For the text-containing cell, return its midpoint in [X, Y] coordinate format. 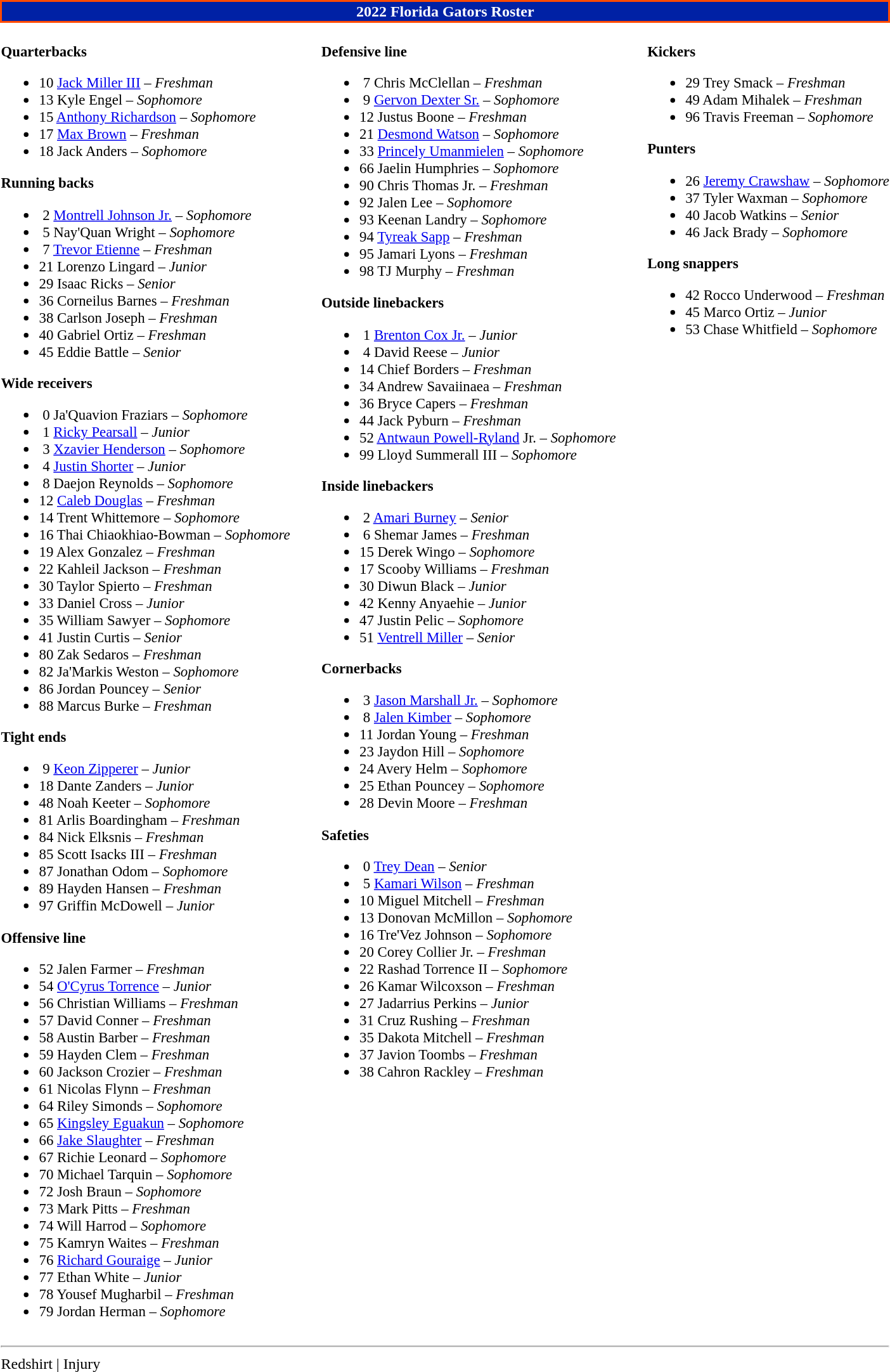
2022 Florida Gators Roster [445, 11]
